Locate the cell with the specified text and output its [X, Y] center coordinate. 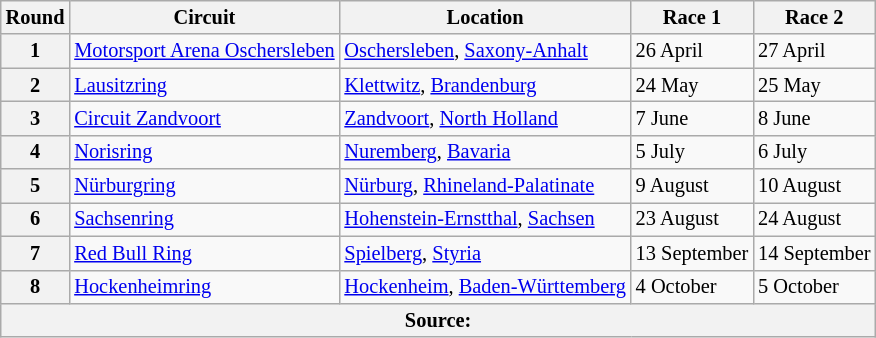
26 April [692, 51]
Nürburg, Rhineland-Palatinate [484, 186]
9 August [692, 186]
24 August [814, 219]
4 October [692, 287]
13 September [692, 253]
Hockenheimring [204, 287]
1 [36, 51]
25 May [814, 85]
6 July [814, 152]
2 [36, 85]
3 [36, 118]
Lausitzring [204, 85]
Race 1 [692, 17]
Zandvoort, North Holland [484, 118]
Sachsenring [204, 219]
Nürburgring [204, 186]
Nuremberg, Bavaria [484, 152]
Circuit Zandvoort [204, 118]
Spielberg, Styria [484, 253]
8 [36, 287]
5 October [814, 287]
Race 2 [814, 17]
Hockenheim, Baden-Württemberg [484, 287]
Hohenstein-Ernstthal, Sachsen [484, 219]
Circuit [204, 17]
5 July [692, 152]
24 May [692, 85]
23 August [692, 219]
Location [484, 17]
7 June [692, 118]
6 [36, 219]
Klettwitz, Brandenburg [484, 85]
Source: [438, 320]
10 August [814, 186]
Motorsport Arena Oschersleben [204, 51]
Red Bull Ring [204, 253]
Oschersleben, Saxony-Anhalt [484, 51]
8 June [814, 118]
Norisring [204, 152]
27 April [814, 51]
5 [36, 186]
Round [36, 17]
4 [36, 152]
7 [36, 253]
14 September [814, 253]
